Extract the [X, Y] coordinate from the center of the cell holding the provided text.  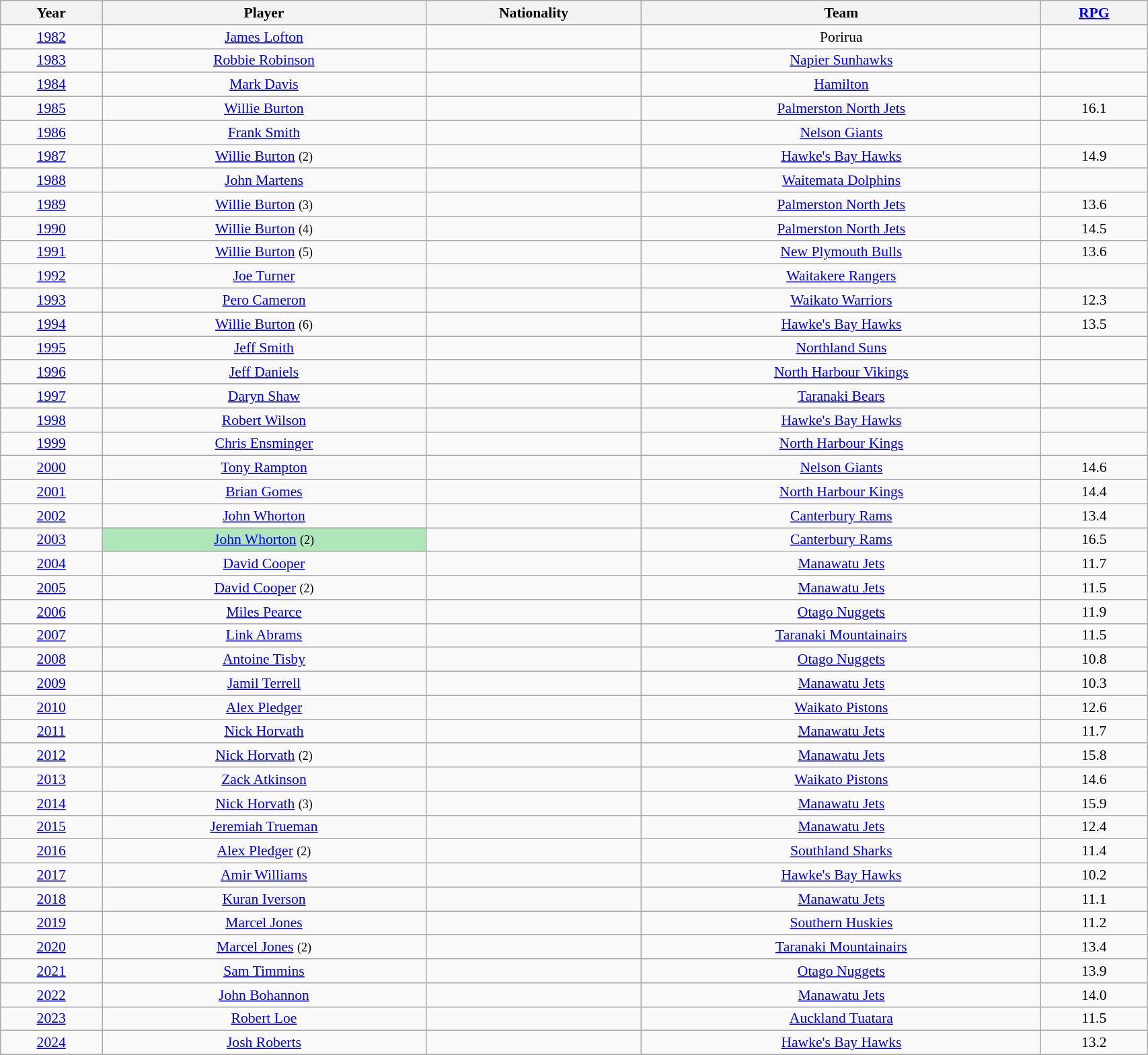
12.6 [1094, 707]
Mark Davis [264, 85]
1997 [51, 396]
Waikato Warriors [841, 301]
2022 [51, 995]
1982 [51, 37]
12.4 [1094, 827]
15.8 [1094, 756]
Willie Burton (2) [264, 157]
13.5 [1094, 324]
2013 [51, 779]
11.9 [1094, 612]
Robert Loe [264, 1019]
1991 [51, 252]
Waitakere Rangers [841, 276]
Northland Suns [841, 348]
2024 [51, 1043]
2011 [51, 732]
Southland Sharks [841, 851]
Antoine Tisby [264, 660]
1992 [51, 276]
Player [264, 13]
Hamilton [841, 85]
David Cooper [264, 564]
1998 [51, 420]
1985 [51, 109]
Jeff Daniels [264, 373]
1986 [51, 132]
10.2 [1094, 875]
Napier Sunhawks [841, 61]
14.9 [1094, 157]
Willie Burton (5) [264, 252]
1996 [51, 373]
1984 [51, 85]
Nick Horvath (3) [264, 804]
14.0 [1094, 995]
2020 [51, 947]
2014 [51, 804]
Amir Williams [264, 875]
2010 [51, 707]
1995 [51, 348]
2006 [51, 612]
10.3 [1094, 684]
Josh Roberts [264, 1043]
Link Abrams [264, 635]
1989 [51, 204]
Jeremiah Trueman [264, 827]
2016 [51, 851]
2012 [51, 756]
Zack Atkinson [264, 779]
Nick Horvath [264, 732]
2008 [51, 660]
11.1 [1094, 899]
1994 [51, 324]
Willie Burton [264, 109]
15.9 [1094, 804]
2017 [51, 875]
John Bohannon [264, 995]
13.2 [1094, 1043]
Nick Horvath (2) [264, 756]
New Plymouth Bulls [841, 252]
2021 [51, 971]
Team [841, 13]
Miles Pearce [264, 612]
2001 [51, 492]
Alex Pledger (2) [264, 851]
1988 [51, 181]
Waitemata Dolphins [841, 181]
Year [51, 13]
Chris Ensminger [264, 444]
Alex Pledger [264, 707]
Willie Burton (4) [264, 229]
Porirua [841, 37]
2023 [51, 1019]
Taranaki Bears [841, 396]
12.3 [1094, 301]
Frank Smith [264, 132]
2007 [51, 635]
John Martens [264, 181]
16.1 [1094, 109]
Robert Wilson [264, 420]
Southern Huskies [841, 923]
Brian Gomes [264, 492]
2004 [51, 564]
Daryn Shaw [264, 396]
1999 [51, 444]
2019 [51, 923]
13.9 [1094, 971]
John Whorton (2) [264, 540]
Kuran Iverson [264, 899]
James Lofton [264, 37]
2000 [51, 468]
Jamil Terrell [264, 684]
1987 [51, 157]
1983 [51, 61]
1990 [51, 229]
2009 [51, 684]
David Cooper (2) [264, 588]
North Harbour Vikings [841, 373]
Nationality [534, 13]
Marcel Jones (2) [264, 947]
1993 [51, 301]
Willie Burton (6) [264, 324]
Marcel Jones [264, 923]
14.4 [1094, 492]
John Whorton [264, 516]
2002 [51, 516]
16.5 [1094, 540]
Willie Burton (3) [264, 204]
Tony Rampton [264, 468]
11.2 [1094, 923]
Auckland Tuatara [841, 1019]
Joe Turner [264, 276]
11.4 [1094, 851]
Robbie Robinson [264, 61]
2015 [51, 827]
10.8 [1094, 660]
Jeff Smith [264, 348]
Pero Cameron [264, 301]
14.5 [1094, 229]
2003 [51, 540]
RPG [1094, 13]
2018 [51, 899]
2005 [51, 588]
Sam Timmins [264, 971]
